From the cell containing the given text, extract its center point as [X, Y] coordinate. 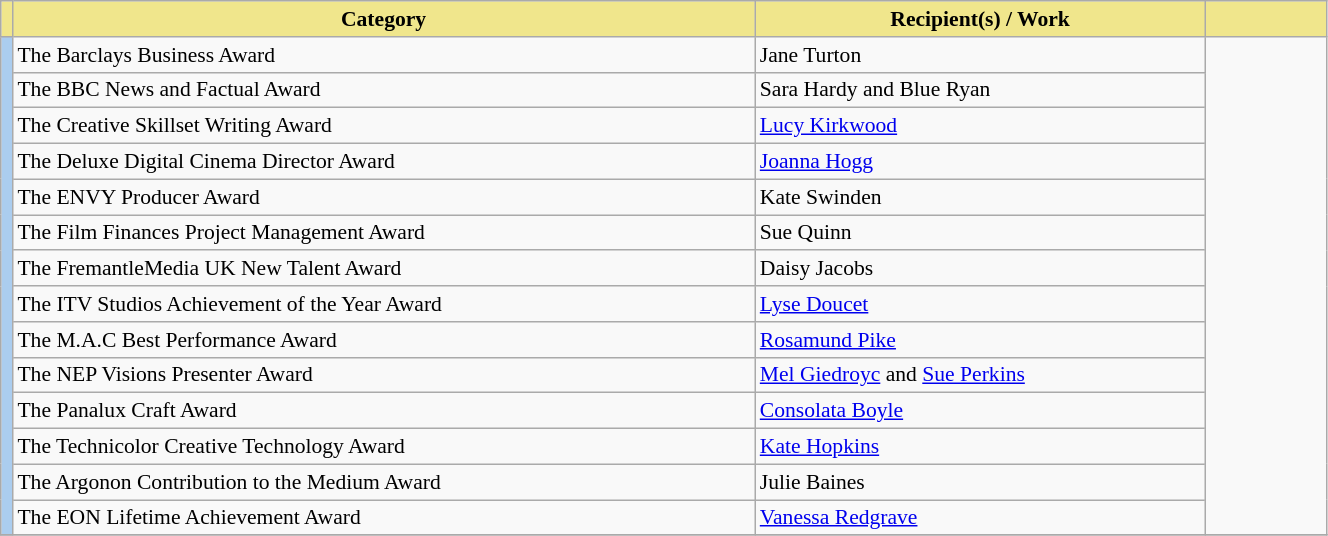
The Film Finances Project Management Award [383, 233]
Sara Hardy and Blue Ryan [980, 90]
The Argonon Contribution to the Medium Award [383, 482]
Lucy Kirkwood [980, 126]
Jane Turton [980, 55]
Lyse Doucet [980, 304]
Kate Hopkins [980, 447]
Consolata Boyle [980, 411]
The ITV Studios Achievement of the Year Award [383, 304]
Recipient(s) / Work [980, 19]
The Deluxe Digital Cinema Director Award [383, 162]
Mel Giedroyc and Sue Perkins [980, 375]
The EON Lifetime Achievement Award [383, 518]
Vanessa Redgrave [980, 518]
The NEP Visions Presenter Award [383, 375]
The M.A.C Best Performance Award [383, 340]
The BBC News and Factual Award [383, 90]
Daisy Jacobs [980, 269]
Sue Quinn [980, 233]
The Technicolor Creative Technology Award [383, 447]
Category [383, 19]
Kate Swinden [980, 197]
Julie Baines [980, 482]
Joanna Hogg [980, 162]
The Barclays Business Award [383, 55]
The ENVY Producer Award [383, 197]
Rosamund Pike [980, 340]
The Creative Skillset Writing Award [383, 126]
The FremantleMedia UK New Talent Award [383, 269]
The Panalux Craft Award [383, 411]
